Locate the cell with the specified text and output its [x, y] center coordinate. 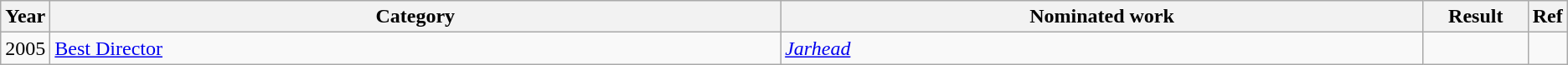
Best Director [415, 48]
2005 [25, 48]
Ref [1548, 17]
Category [415, 17]
Nominated work [1102, 17]
Result [1476, 17]
Year [25, 17]
Jarhead [1102, 48]
